Pinpoint the cell where the given text exists, returning its (X, Y) midpoint coordinate. 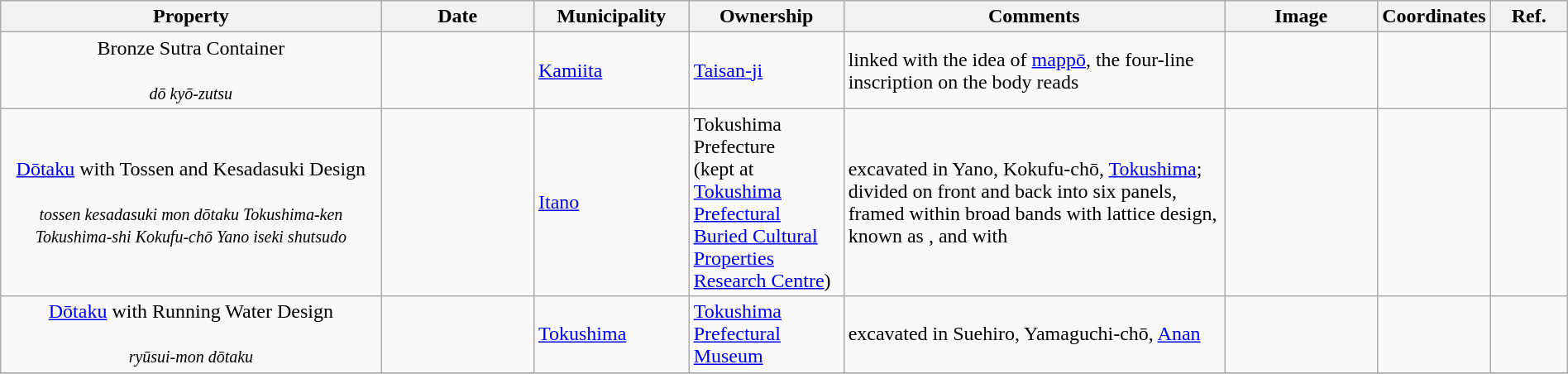
Image (1302, 17)
Comments (1034, 17)
Kamiita (611, 70)
Tokushima (611, 334)
Municipality (611, 17)
Property (191, 17)
linked with the idea of mappō, the four-line inscription on the body reads (1034, 70)
Bronze Sutra Containerdō kyō-zutsu (191, 70)
Taisan-ji (766, 70)
Ref. (1528, 17)
Tokushima Prefectural Museum (766, 334)
Coordinates (1434, 17)
Date (457, 17)
Ownership (766, 17)
Tokushima Prefecture(kept at Tokushima Prefectural Buried Cultural Properties Research Centre) (766, 202)
excavated in Suehiro, Yamaguchi-chō, Anan (1034, 334)
Itano (611, 202)
Dōtaku with Running Water Designryūsui-mon dōtaku (191, 334)
Dōtaku with Tossen and Kesadasuki Designtossen kesadasuki mon dōtaku Tokushima-ken Tokushima-shi Kokufu-chō Yano iseki shutsudo (191, 202)
